From the cell containing the given text, extract its center point as (X, Y) coordinate. 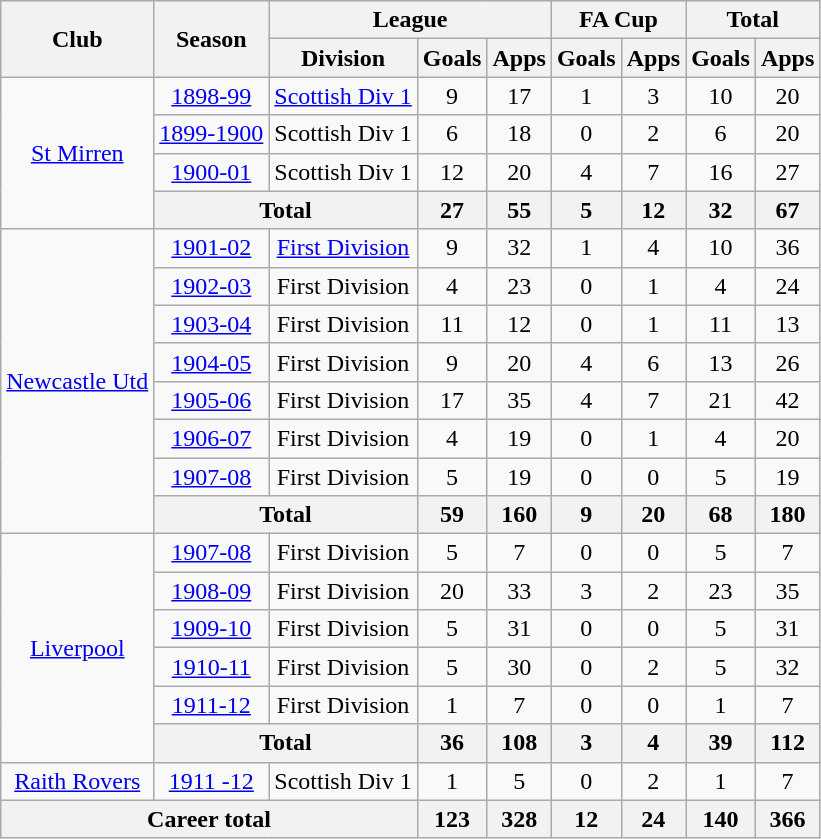
1909-10 (212, 629)
39 (721, 743)
21 (721, 400)
366 (787, 819)
123 (452, 819)
108 (519, 743)
328 (519, 819)
18 (519, 134)
68 (721, 515)
1902-03 (212, 286)
67 (787, 210)
Season (212, 39)
55 (519, 210)
26 (787, 362)
1898-99 (212, 96)
59 (452, 515)
Liverpool (78, 648)
42 (787, 400)
League (410, 20)
33 (519, 591)
1901-02 (212, 248)
1899-1900 (212, 134)
1906-07 (212, 438)
Club (78, 39)
Raith Rovers (78, 781)
1911 -12 (212, 781)
30 (519, 667)
1904-05 (212, 362)
16 (721, 172)
1900-01 (212, 172)
1910-11 (212, 667)
FA Cup (618, 20)
160 (519, 515)
Career total (209, 819)
112 (787, 743)
Division (343, 58)
180 (787, 515)
1908-09 (212, 591)
1903-04 (212, 324)
Newcastle Utd (78, 381)
St Mirren (78, 153)
1911-12 (212, 705)
1905-06 (212, 400)
140 (721, 819)
